Search for the cell housing the specified text and yield its (x, y) center coordinate. 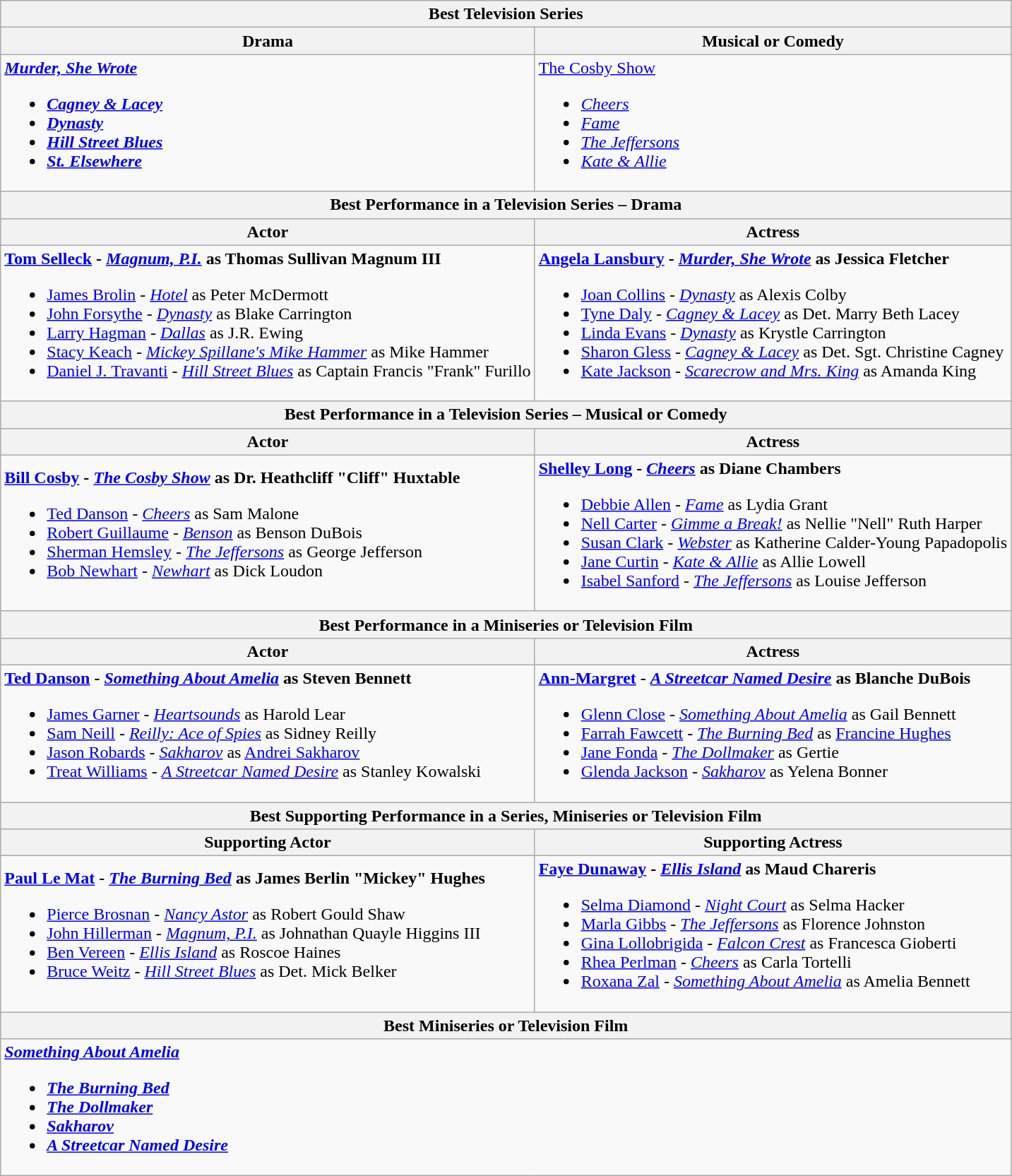
Musical or Comedy (773, 41)
Supporting Actress (773, 843)
The Cosby ShowCheersFameThe JeffersonsKate & Allie (773, 123)
Drama (268, 41)
Best Supporting Performance in a Series, Miniseries or Television Film (506, 816)
Best Performance in a Television Series – Musical or Comedy (506, 415)
Murder, She WroteCagney & LaceyDynastyHill Street BluesSt. Elsewhere (268, 123)
Something About AmeliaThe Burning BedThe DollmakerSakharovA Streetcar Named Desire (506, 1107)
Best Performance in a Miniseries or Television Film (506, 624)
Best Television Series (506, 14)
Supporting Actor (268, 843)
Best Performance in a Television Series – Drama (506, 205)
Best Miniseries or Television Film (506, 1026)
